Detect which cell encompasses the target text, then output its (x, y) center coordinate. 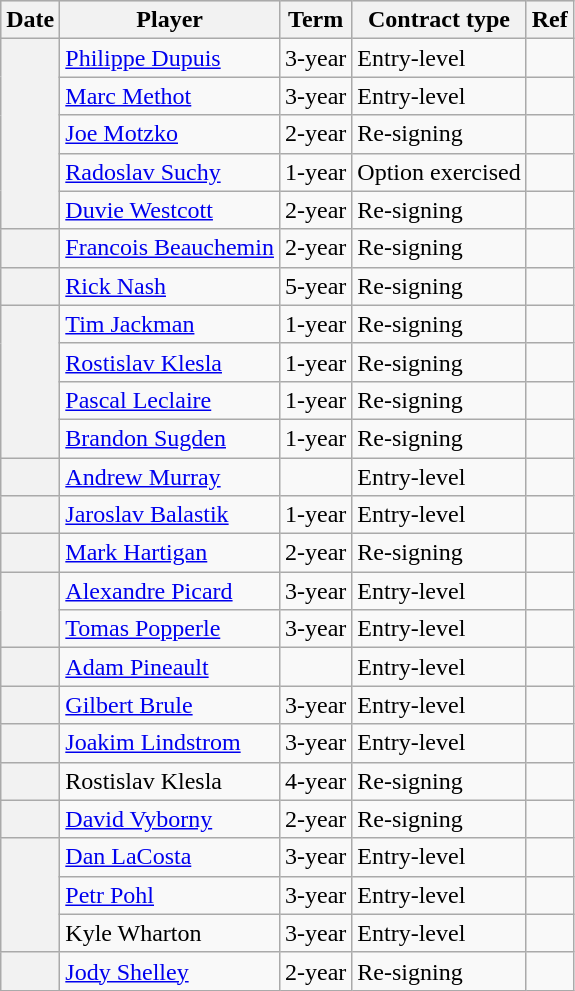
Philippe Dupuis (170, 58)
Marc Methot (170, 96)
Kyle Wharton (170, 933)
Joe Motzko (170, 134)
Ref (550, 20)
Andrew Murray (170, 477)
Contract type (439, 20)
Jody Shelley (170, 971)
David Vyborny (170, 819)
Rick Nash (170, 286)
Tomas Popperle (170, 629)
4-year (315, 781)
Date (30, 20)
Radoslav Suchy (170, 172)
Francois Beauchemin (170, 248)
Term (315, 20)
Tim Jackman (170, 324)
Mark Hartigan (170, 553)
Dan LaCosta (170, 857)
Option exercised (439, 172)
Duvie Westcott (170, 210)
Joakim Lindstrom (170, 743)
Player (170, 20)
Jaroslav Balastik (170, 515)
Gilbert Brule (170, 705)
Alexandre Picard (170, 591)
Pascal Leclaire (170, 400)
Adam Pineault (170, 667)
5-year (315, 286)
Brandon Sugden (170, 438)
Petr Pohl (170, 895)
